Scan for the cell matching the given text and deliver its (x, y) coordinate at center. 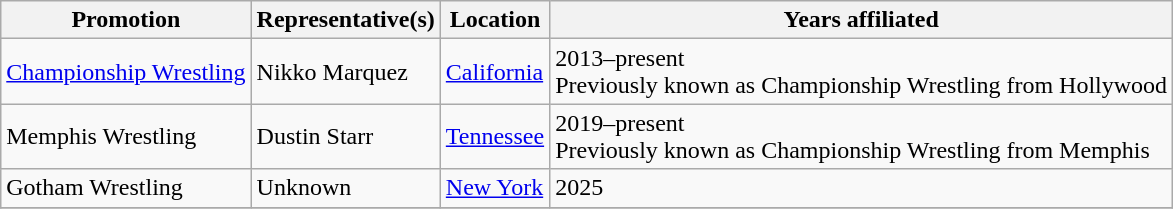
Dustin Starr (346, 136)
Championship Wrestling (126, 72)
Nikko Marquez (346, 72)
Location (494, 20)
2025 (862, 188)
2019–presentPreviously known as Championship Wrestling from Memphis (862, 136)
Representative(s) (346, 20)
Years affiliated (862, 20)
Gotham Wrestling (126, 188)
2013–presentPreviously known as Championship Wrestling from Hollywood (862, 72)
New York (494, 188)
Memphis Wrestling (126, 136)
Promotion (126, 20)
Tennessee (494, 136)
California (494, 72)
Unknown (346, 188)
